Scan for the cell matching the given text and deliver its (x, y) coordinate at center. 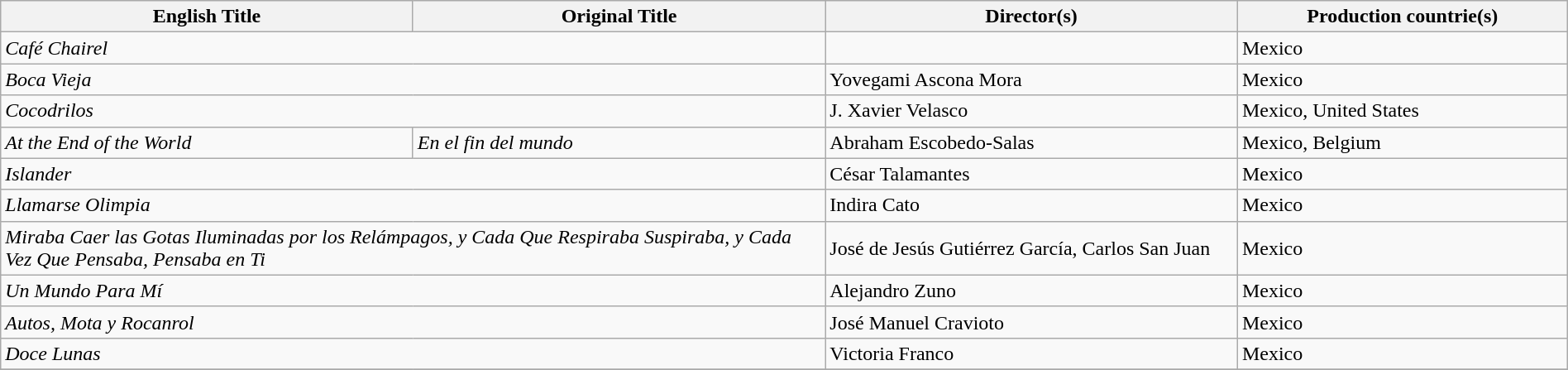
Autos, Mota y Rocanrol (414, 322)
J. Xavier Velasco (1032, 111)
Victoria Franco (1032, 353)
José Manuel Cravioto (1032, 322)
Alejandro Zuno (1032, 291)
En el fin del mundo (619, 142)
Director(s) (1032, 17)
Islander (414, 174)
Boca Vieja (414, 79)
Abraham Escobedo-Salas (1032, 142)
Mexico, United States (1403, 111)
Doce Lunas (414, 353)
English Title (207, 17)
Yovegami Ascona Mora (1032, 79)
Cocodrilos (414, 111)
Mexico, Belgium (1403, 142)
Original Title (619, 17)
Llamarse Olimpia (414, 205)
Un Mundo Para Mí (414, 291)
At the End of the World (207, 142)
Indira Cato (1032, 205)
José de Jesús Gutiérrez García, Carlos San Juan (1032, 248)
Café Chairel (414, 48)
Production countrie(s) (1403, 17)
César Talamantes (1032, 174)
Miraba Caer las Gotas Iluminadas por los Relámpagos, y Cada Que Respiraba Suspiraba, y Cada Vez Que Pensaba, Pensaba en Ti (414, 248)
